Search for the cell housing the specified text and yield its [X, Y] center coordinate. 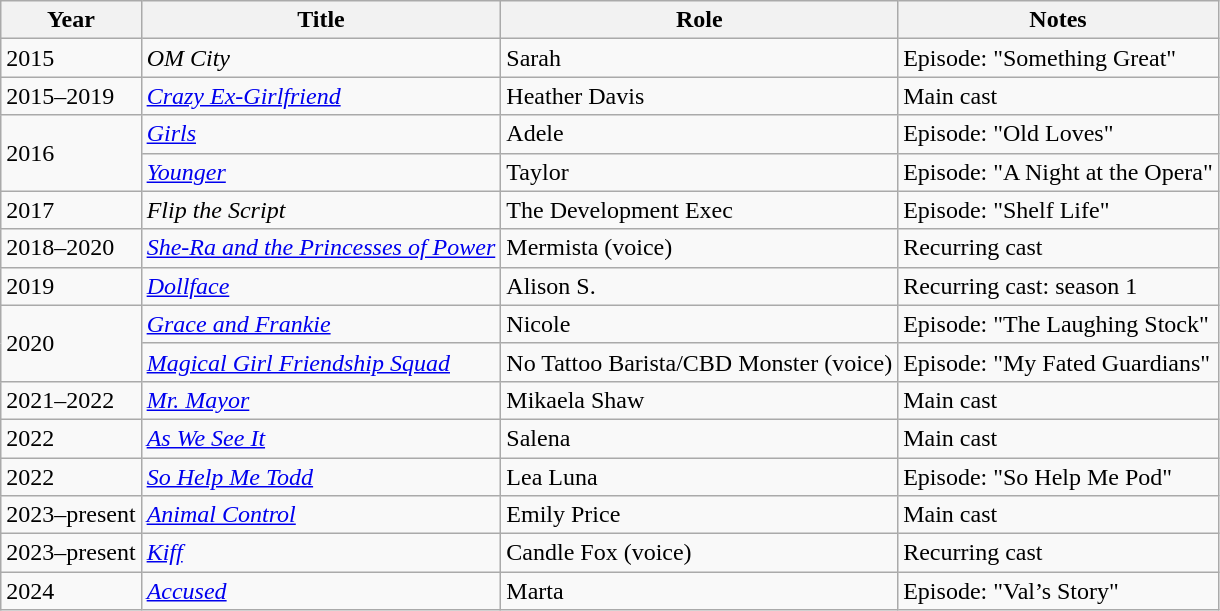
Sarah [700, 58]
OM City [321, 58]
2015 [71, 58]
2015–2019 [71, 96]
Kiff [321, 553]
As We See It [321, 438]
Alison S. [700, 286]
2016 [71, 153]
Salena [700, 438]
No Tattoo Barista/CBD Monster (voice) [700, 362]
Episode: "Old Loves" [1058, 134]
Episode: "So Help Me Pod" [1058, 477]
Taylor [700, 172]
Heather Davis [700, 96]
Marta [700, 591]
Emily Price [700, 515]
2020 [71, 343]
2021–2022 [71, 400]
2017 [71, 210]
Accused [321, 591]
Mermista (voice) [700, 248]
Mikaela Shaw [700, 400]
Dollface [321, 286]
The Development Exec [700, 210]
2019 [71, 286]
Recurring cast: season 1 [1058, 286]
Episode: "Val’s Story" [1058, 591]
So Help Me Todd [321, 477]
Role [700, 20]
2024 [71, 591]
Flip the Script [321, 210]
Nicole [700, 324]
Episode: "The Laughing Stock" [1058, 324]
Title [321, 20]
Notes [1058, 20]
Younger [321, 172]
Episode: "Something Great" [1058, 58]
Magical Girl Friendship Squad [321, 362]
Lea Luna [700, 477]
2018–2020 [71, 248]
She-Ra and the Princesses of Power [321, 248]
Animal Control [321, 515]
Episode: "A Night at the Opera" [1058, 172]
Girls [321, 134]
Adele [700, 134]
Candle Fox (voice) [700, 553]
Crazy Ex-Girlfriend [321, 96]
Episode: "My Fated Guardians" [1058, 362]
Year [71, 20]
Episode: "Shelf Life" [1058, 210]
Grace and Frankie [321, 324]
Mr. Mayor [321, 400]
